Detect which cell encompasses the target text, then output its (X, Y) center coordinate. 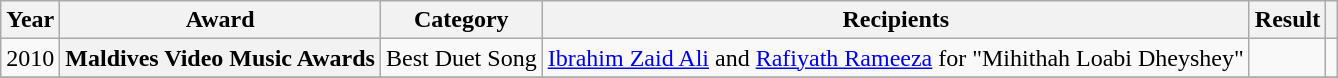
2010 (30, 58)
Category (461, 20)
Recipients (896, 20)
Result (1287, 20)
Award (220, 20)
Best Duet Song (461, 58)
Ibrahim Zaid Ali and Rafiyath Rameeza for "Mihithah Loabi Dheyshey" (896, 58)
Year (30, 20)
Maldives Video Music Awards (220, 58)
